Provide the (x, y) coordinate of the cell's center where the given text is located.  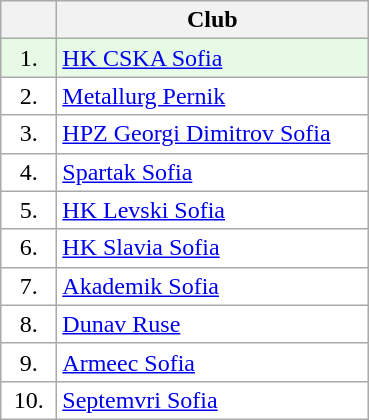
4. (29, 172)
Metallurg Pernik (212, 96)
10. (29, 400)
5. (29, 210)
1. (29, 58)
Armeec Sofia (212, 362)
9. (29, 362)
HPZ Georgi Dimitrov Sofia (212, 134)
8. (29, 324)
Akademik Sofia (212, 286)
3. (29, 134)
Septemvri Sofia (212, 400)
7. (29, 286)
6. (29, 248)
Spartak Sofia (212, 172)
Dunav Ruse (212, 324)
2. (29, 96)
HK CSKA Sofia (212, 58)
Club (212, 20)
HK Slavia Sofia (212, 248)
HK Levski Sofia (212, 210)
